Search for the cell housing the specified text and yield its (X, Y) center coordinate. 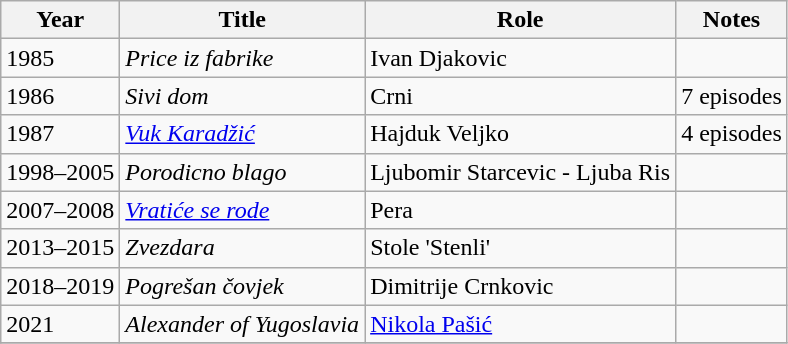
Crni (520, 96)
Vuk Karadžić (242, 134)
2018–2019 (60, 286)
Ljubomir Starcevic - Ljuba Ris (520, 172)
Nikola Pašić (520, 324)
2021 (60, 324)
Ivan Djakovic (520, 58)
Sivi dom (242, 96)
Hajduk Veljko (520, 134)
Porodicno blago (242, 172)
Alexander of Yugoslavia (242, 324)
2007–2008 (60, 210)
1986 (60, 96)
Role (520, 20)
Notes (732, 20)
Year (60, 20)
2013–2015 (60, 248)
7 episodes (732, 96)
4 episodes (732, 134)
Stole 'Stenli' (520, 248)
Pera (520, 210)
Zvezdara (242, 248)
Title (242, 20)
Vratiće se rode (242, 210)
1985 (60, 58)
1998–2005 (60, 172)
Pogrešan čovjek (242, 286)
1987 (60, 134)
Price iz fabrike (242, 58)
Dimitrije Crnkovic (520, 286)
